Determine the (x, y) coordinate at the center of the cell enclosing the given text.  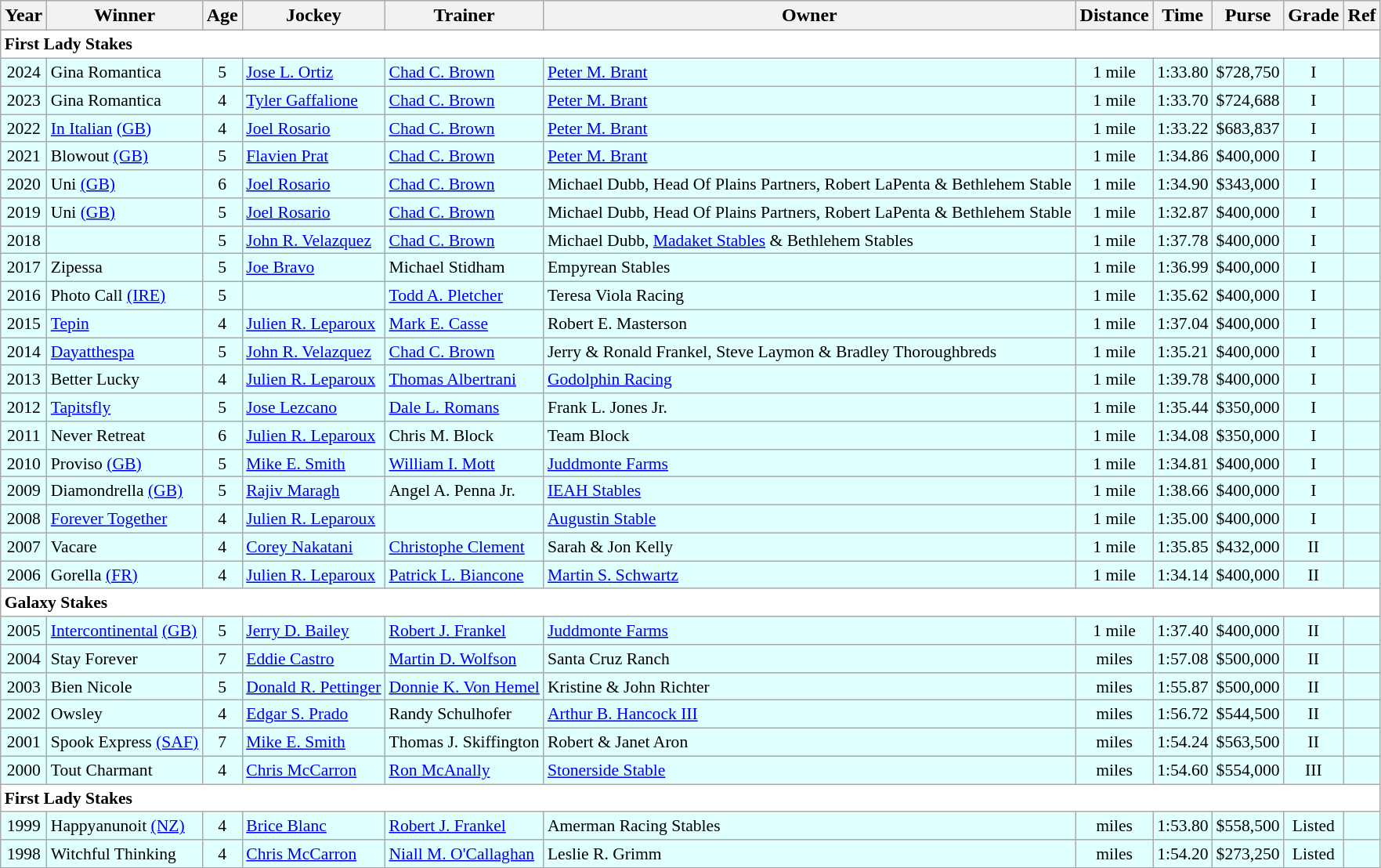
2018 (23, 240)
$563,500 (1249, 742)
2004 (23, 659)
1:54.20 (1183, 854)
Todd A. Pletcher (464, 295)
2000 (23, 770)
Martin S. Schwartz (810, 575)
$558,500 (1249, 826)
Year (23, 16)
2002 (23, 714)
Donnie K. Von Hemel (464, 686)
Sarah & Jon Kelly (810, 547)
2011 (23, 436)
Distance (1114, 16)
Gorella (FR) (125, 575)
William I. Mott (464, 463)
1:33.70 (1183, 100)
Owner (810, 16)
1:32.87 (1183, 212)
Stay Forever (125, 659)
2007 (23, 547)
Patrick L. Biancone (464, 575)
Spook Express (SAF) (125, 742)
Time (1183, 16)
Diamondrella (GB) (125, 491)
In Italian (GB) (125, 128)
III (1314, 770)
1:36.99 (1183, 268)
Tapitsfly (125, 407)
$728,750 (1249, 72)
2008 (23, 519)
1:54.24 (1183, 742)
Grade (1314, 16)
2021 (23, 156)
Age (222, 16)
Ref (1361, 16)
2016 (23, 295)
Thomas J. Skiffington (464, 742)
Jerry D. Bailey (313, 631)
Niall M. O'Callaghan (464, 854)
Michael Dubb, Madaket Stables & Bethlehem Stables (810, 240)
2003 (23, 686)
1:34.86 (1183, 156)
Thomas Albertrani (464, 379)
1:35.21 (1183, 352)
Proviso (GB) (125, 463)
Brice Blanc (313, 826)
Edgar S. Prado (313, 714)
Teresa Viola Racing (810, 295)
Eddie Castro (313, 659)
Jerry & Ronald Frankel, Steve Laymon & Bradley Thoroughbreds (810, 352)
Tyler Gaffalione (313, 100)
Mark E. Casse (464, 324)
$554,000 (1249, 770)
$432,000 (1249, 547)
Godolphin Racing (810, 379)
Tepin (125, 324)
$273,250 (1249, 854)
$343,000 (1249, 184)
Happyanunoit (NZ) (125, 826)
$544,500 (1249, 714)
2015 (23, 324)
IEAH Stables (810, 491)
Intercontinental (GB) (125, 631)
Vacare (125, 547)
Stonerside Stable (810, 770)
Galaxy Stakes (691, 602)
Owsley (125, 714)
Purse (1249, 16)
Photo Call (IRE) (125, 295)
Robert E. Masterson (810, 324)
Arthur B. Hancock III (810, 714)
Dale L. Romans (464, 407)
Augustin Stable (810, 519)
1:34.90 (1183, 184)
Bien Nicole (125, 686)
Robert & Janet Aron (810, 742)
Jose L. Ortiz (313, 72)
Martin D. Wolfson (464, 659)
Frank L. Jones Jr. (810, 407)
1:34.08 (1183, 436)
Donald R. Pettinger (313, 686)
$724,688 (1249, 100)
1:55.87 (1183, 686)
Ron McAnally (464, 770)
Forever Together (125, 519)
1:35.62 (1183, 295)
Randy Schulhofer (464, 714)
2013 (23, 379)
$683,837 (1249, 128)
1:35.44 (1183, 407)
1:56.72 (1183, 714)
Flavien Prat (313, 156)
1:34.81 (1183, 463)
1:34.14 (1183, 575)
Never Retreat (125, 436)
2023 (23, 100)
Winner (125, 16)
Witchful Thinking (125, 854)
1:53.80 (1183, 826)
1999 (23, 826)
2022 (23, 128)
Team Block (810, 436)
Kristine & John Richter (810, 686)
Empyrean Stables (810, 268)
1:54.60 (1183, 770)
2010 (23, 463)
1:37.78 (1183, 240)
1:35.00 (1183, 519)
1:38.66 (1183, 491)
Jockey (313, 16)
1:33.80 (1183, 72)
2020 (23, 184)
2005 (23, 631)
Santa Cruz Ranch (810, 659)
2017 (23, 268)
1:39.78 (1183, 379)
Leslie R. Grimm (810, 854)
Trainer (464, 16)
Angel A. Penna Jr. (464, 491)
1:35.85 (1183, 547)
Chris M. Block (464, 436)
Rajiv Maragh (313, 491)
2024 (23, 72)
2009 (23, 491)
2006 (23, 575)
Christophe Clement (464, 547)
Corey Nakatani (313, 547)
1998 (23, 854)
2012 (23, 407)
Michael Stidham (464, 268)
2001 (23, 742)
1:57.08 (1183, 659)
2014 (23, 352)
Tout Charmant (125, 770)
2019 (23, 212)
Jose Lezcano (313, 407)
Dayatthespa (125, 352)
Better Lucky (125, 379)
1:37.04 (1183, 324)
Amerman Racing Stables (810, 826)
Blowout (GB) (125, 156)
Zipessa (125, 268)
Joe Bravo (313, 268)
1:37.40 (1183, 631)
1:33.22 (1183, 128)
